Scan for the cell matching the given text and deliver its (x, y) coordinate at center. 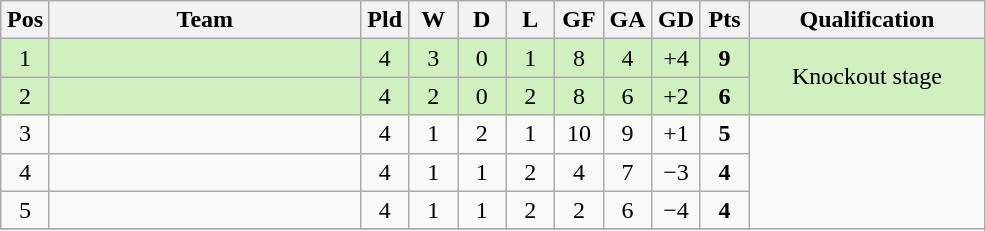
GA (628, 20)
Pos (26, 20)
+1 (676, 134)
W (434, 20)
10 (580, 134)
−4 (676, 210)
Pts (724, 20)
GF (580, 20)
D (482, 20)
L (530, 20)
+4 (676, 58)
Team (204, 20)
Pld (384, 20)
+2 (676, 96)
Knockout stage (867, 77)
GD (676, 20)
−3 (676, 172)
Qualification (867, 20)
7 (628, 172)
